Capture the cell that displays the provided text and extract its [x, y] central coordinate. 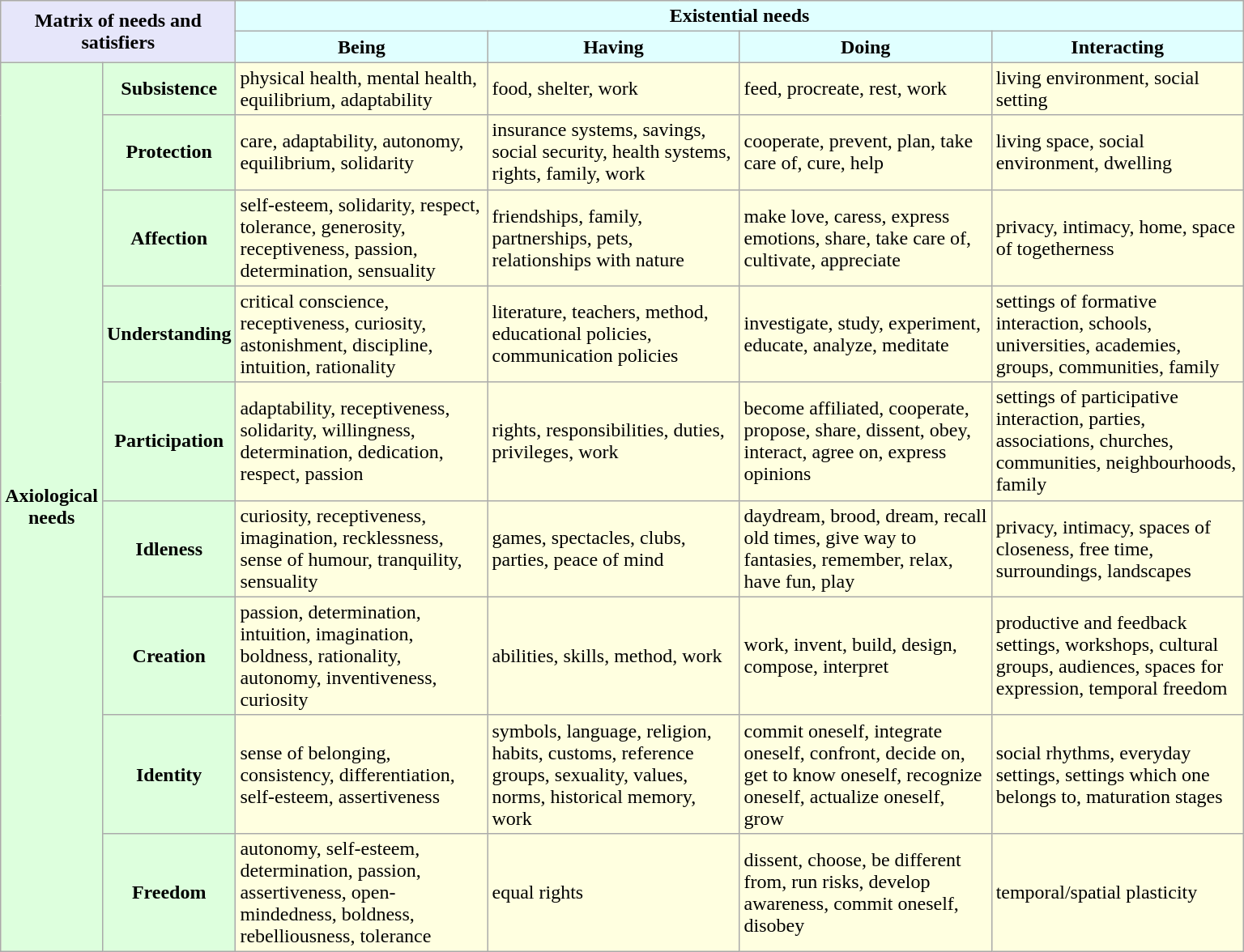
work, invent, build, design, compose, interpret [865, 656]
Understanding [168, 334]
Existential needs [739, 16]
Axiological needs [52, 507]
friendships, family, partnerships, pets, relationships with nature [614, 238]
Having [614, 47]
investigate, study, experiment, educate, analyze, meditate [865, 334]
care, adaptability, autonomy, equilibrium, solidarity [361, 152]
adaptability, receptiveness, solidarity, willingness, determination, dedication, respect, passion [361, 441]
self-esteem, solidarity, respect, tolerance, generosity, receptiveness, passion, determination, sensuality [361, 238]
living space, social environment, dwelling [1118, 152]
passion, determination, intuition, imagination, boldness, rationality, autonomy, inventiveness, curiosity [361, 656]
cooperate, prevent, plan, take care of, cure, help [865, 152]
Freedom [168, 892]
Identity [168, 774]
abilities, skills, method, work [614, 656]
privacy, intimacy, home, space of togetherness [1118, 238]
Affection [168, 238]
commit oneself, integrate oneself, confront, decide on, get to know oneself, recognize oneself, actualize oneself, grow [865, 774]
symbols, language, religion, habits, customs, reference groups, sexuality, values, norms, historical memory, work [614, 774]
productive and feedback settings, workshops, cultural groups, audiences, spaces for expression, temporal freedom [1118, 656]
Creation [168, 656]
curiosity, receptiveness, imagination, recklessness, sense of humour, tranquility, sensuality [361, 549]
food, shelter, work [614, 89]
literature, teachers, method, educational policies, communication policies [614, 334]
make love, caress, express emotions, share, take care of, cultivate, appreciate [865, 238]
temporal/spatial plasticity [1118, 892]
autonomy, self-esteem, determination, passion, assertiveness, open-mindedness, boldness, rebelliousness, tolerance [361, 892]
dissent, choose, be different from, run risks, develop awareness, commit oneself, disobey [865, 892]
insurance systems, savings, social security, health systems, rights, family, work [614, 152]
Being [361, 47]
privacy, intimacy, spaces of closeness, free time, surroundings, landscapes [1118, 549]
settings of formative interaction, schools, universities, academies, groups, communities, family [1118, 334]
Matrix of needs and satisfiers [118, 32]
Subsistence [168, 89]
feed, procreate, rest, work [865, 89]
games, spectacles, clubs, parties, peace of mind [614, 549]
Doing [865, 47]
Participation [168, 441]
settings of participative interaction, parties, associations, churches, communities, neighbourhoods, family [1118, 441]
daydream, brood, dream, recall old times, give way to fantasies, remember, relax, have fun, play [865, 549]
critical conscience, receptiveness, curiosity, astonishment, discipline, intuition, rationality [361, 334]
living environment, social setting [1118, 89]
equal rights [614, 892]
social rhythms, everyday settings, settings which one belongs to, maturation stages [1118, 774]
Idleness [168, 549]
Protection [168, 152]
sense of belonging, consistency, differentiation, self-esteem, assertiveness [361, 774]
Interacting [1118, 47]
become affiliated, cooperate, propose, share, dissent, obey, interact, agree on, express opinions [865, 441]
physical health, mental health, equilibrium, adaptability [361, 89]
rights, responsibilities, duties, privileges, work [614, 441]
